Output the (x, y) coordinate of the center of the cell containing the given text.  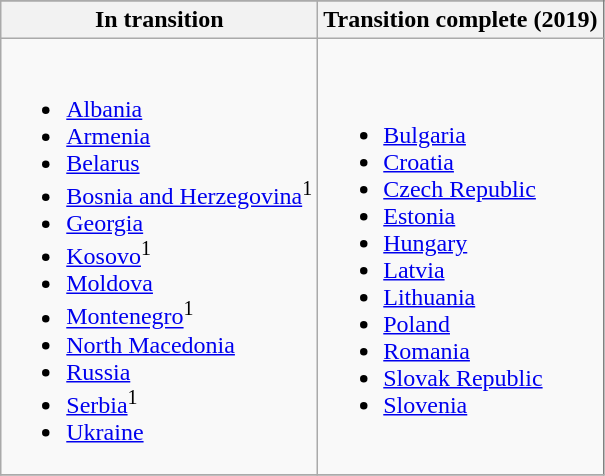
In transition (160, 20)
AlbaniaArmeniaBelarusBosnia and Herzegovina1GeorgiaKosovo1MoldovaMontenegro1North MacedoniaRussiaSerbia1Ukraine (160, 257)
Transition complete (2019) (460, 20)
BulgariaCroatiaCzech RepublicEstoniaHungaryLatviaLithuaniaPolandRomaniaSlovak RepublicSlovenia (460, 257)
